From the cell containing the given text, extract its center point as [X, Y] coordinate. 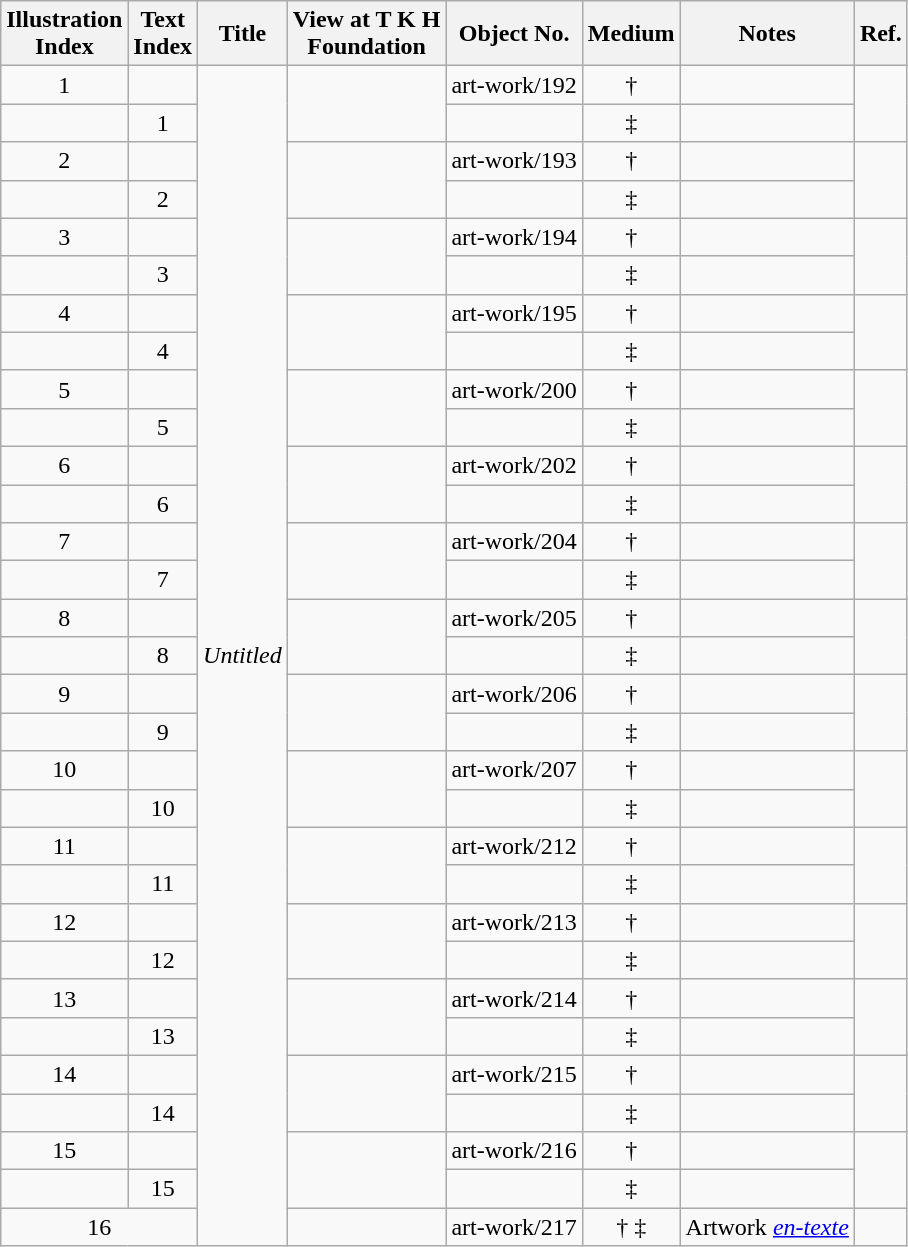
Notes [767, 34]
art-work/216 [514, 1151]
Title [243, 34]
art-work/202 [514, 465]
art-work/200 [514, 389]
Ref. [880, 34]
art-work/212 [514, 846]
art-work/193 [514, 161]
art-work/215 [514, 1074]
art-work/192 [514, 85]
Artwork en-texte [767, 1227]
art-work/217 [514, 1227]
Medium [631, 34]
art-work/205 [514, 618]
art-work/214 [514, 998]
art-work/207 [514, 770]
IllustrationIndex [64, 34]
art-work/195 [514, 313]
† ‡ [631, 1227]
art-work/206 [514, 694]
16 [100, 1227]
Untitled [243, 656]
art-work/194 [514, 237]
View at T K HFoundation [366, 34]
Object No. [514, 34]
art-work/204 [514, 542]
art-work/213 [514, 922]
TextIndex [163, 34]
